Provide the (X, Y) coordinate of the cell's center where the given text is located.  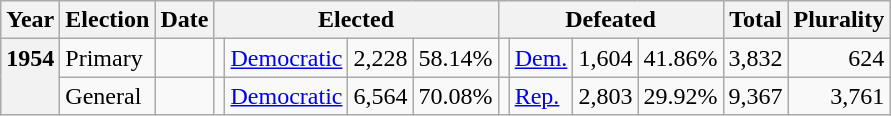
58.14% (456, 58)
Elected (356, 20)
Year (30, 20)
41.86% (680, 58)
2,228 (380, 58)
9,367 (756, 96)
1954 (30, 77)
2,803 (606, 96)
Rep. (541, 96)
Election (108, 20)
624 (839, 58)
Plurality (839, 20)
1,604 (606, 58)
Primary (108, 58)
Total (756, 20)
Date (184, 20)
General (108, 96)
6,564 (380, 96)
70.08% (456, 96)
Dem. (541, 58)
3,832 (756, 58)
3,761 (839, 96)
29.92% (680, 96)
Defeated (610, 20)
